Provide the (x, y) coordinate of the cell's center where the given text is located.  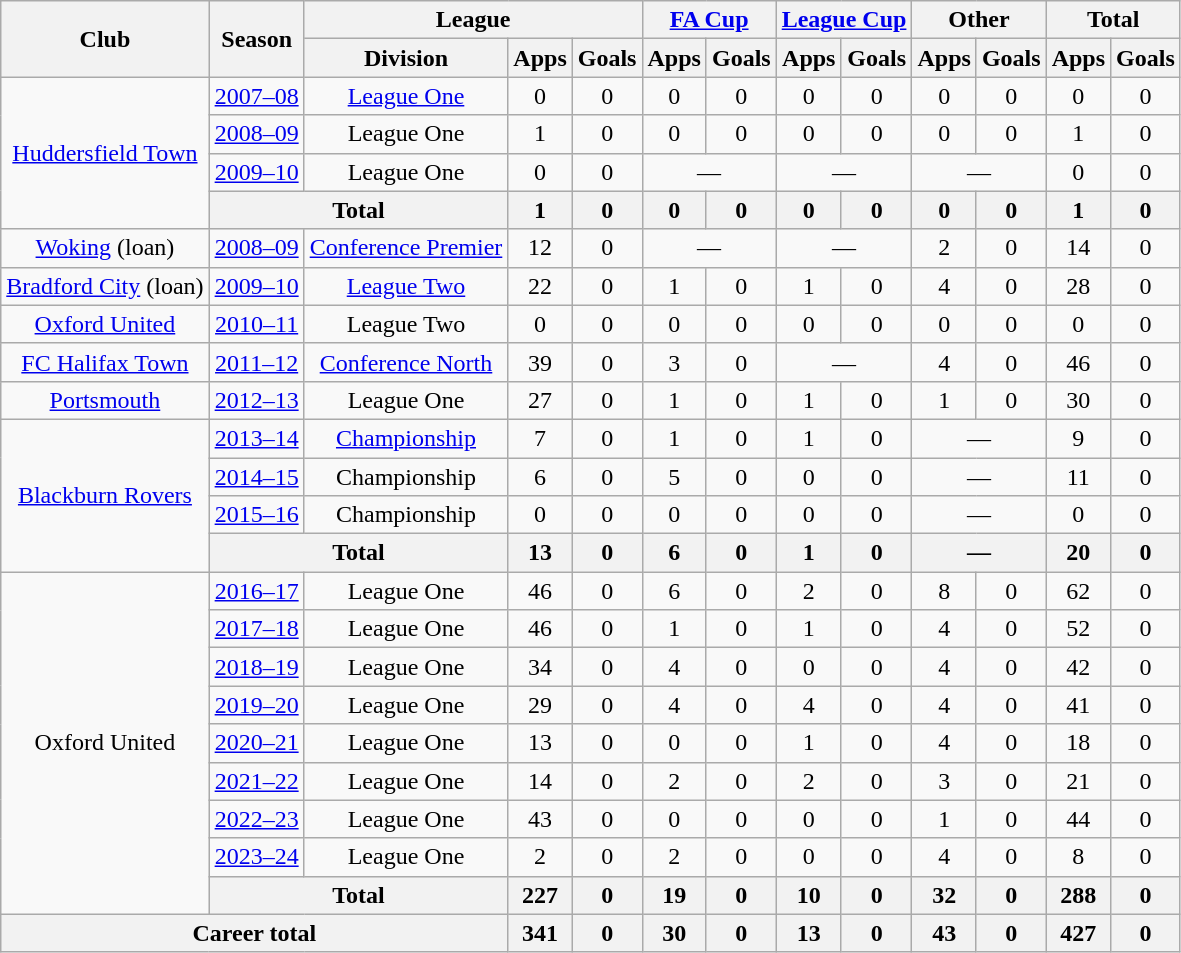
Huddersfield Town (105, 153)
21 (1078, 781)
2012–13 (256, 400)
42 (1078, 667)
29 (540, 705)
22 (540, 286)
288 (1078, 895)
20 (1078, 553)
Portsmouth (105, 400)
52 (1078, 629)
Season (256, 39)
18 (1078, 743)
7 (540, 438)
Other (979, 20)
League (473, 20)
11 (1078, 477)
Conference North (406, 362)
12 (540, 248)
Club (105, 39)
2015–16 (256, 515)
5 (674, 477)
Division (406, 58)
FA Cup (709, 20)
Conference Premier (406, 248)
2014–15 (256, 477)
427 (1078, 933)
10 (808, 895)
41 (1078, 705)
2016–17 (256, 591)
32 (944, 895)
2013–14 (256, 438)
Blackburn Rovers (105, 495)
227 (540, 895)
2011–12 (256, 362)
341 (540, 933)
2010–11 (256, 324)
Bradford City (loan) (105, 286)
2017–18 (256, 629)
28 (1078, 286)
9 (1078, 438)
39 (540, 362)
2018–19 (256, 667)
27 (540, 400)
Woking (loan) (105, 248)
44 (1078, 819)
2020–21 (256, 743)
34 (540, 667)
League Cup (844, 20)
2022–23 (256, 819)
62 (1078, 591)
2023–24 (256, 857)
2019–20 (256, 705)
19 (674, 895)
2021–22 (256, 781)
FC Halifax Town (105, 362)
2007–08 (256, 96)
Career total (254, 933)
